Search for the cell housing the specified text and yield its [X, Y] center coordinate. 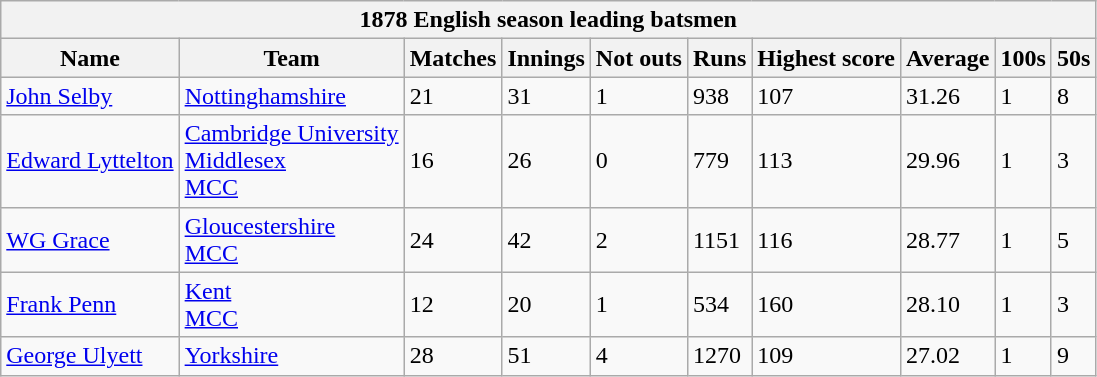
4 [638, 356]
42 [546, 240]
28.10 [948, 304]
28 [453, 356]
KentMCC [292, 304]
George Ulyett [90, 356]
24 [453, 240]
51 [546, 356]
Highest score [826, 58]
1270 [719, 356]
27.02 [948, 356]
116 [826, 240]
Yorkshire [292, 356]
0 [638, 161]
21 [453, 96]
Runs [719, 58]
100s [1023, 58]
Average [948, 58]
20 [546, 304]
GloucestershireMCC [292, 240]
107 [826, 96]
113 [826, 161]
534 [719, 304]
31.26 [948, 96]
2 [638, 240]
Cambridge UniversityMiddlesexMCC [292, 161]
50s [1073, 58]
26 [546, 161]
160 [826, 304]
Nottinghamshire [292, 96]
Team [292, 58]
5 [1073, 240]
Innings [546, 58]
1151 [719, 240]
Name [90, 58]
28.77 [948, 240]
109 [826, 356]
8 [1073, 96]
Matches [453, 58]
9 [1073, 356]
WG Grace [90, 240]
12 [453, 304]
31 [546, 96]
Edward Lyttelton [90, 161]
John Selby [90, 96]
938 [719, 96]
Frank Penn [90, 304]
1878 English season leading batsmen [548, 20]
Not outs [638, 58]
16 [453, 161]
779 [719, 161]
29.96 [948, 161]
